Search for the cell housing the specified text and yield its [X, Y] center coordinate. 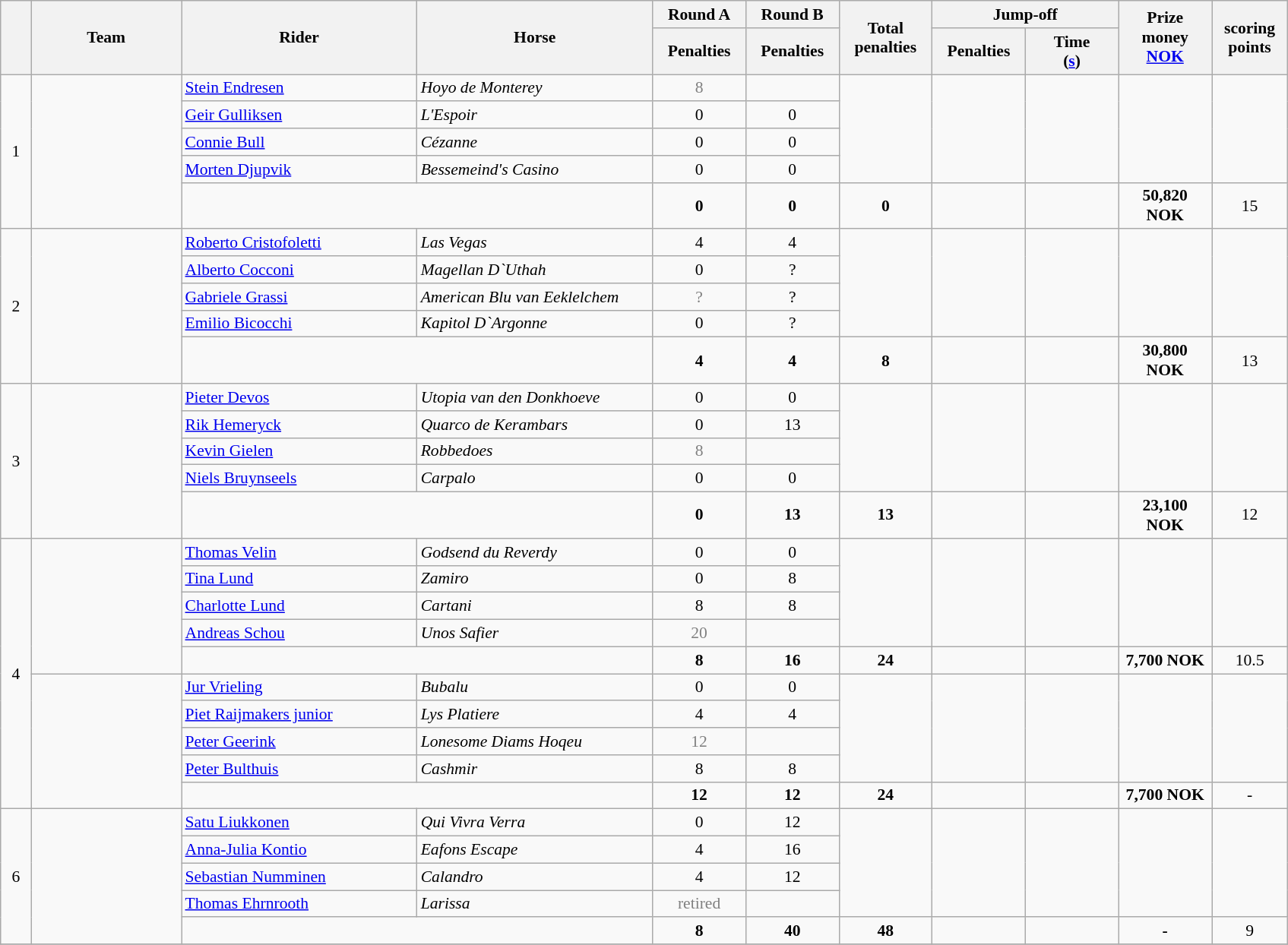
Kapitol D`Argonne [535, 324]
Lys Platiere [535, 715]
Quarco de Kerambars [535, 425]
Eafons Escape [535, 850]
Round B [792, 14]
L'Espoir [535, 115]
1 [16, 152]
Round A [699, 14]
Geir Gulliksen [299, 115]
2 [16, 307]
50,820 NOK [1166, 205]
Team [106, 38]
Piet Raijmakers junior [299, 715]
Larissa [535, 904]
Magellan D`Uthah [535, 270]
Satu Liukkonen [299, 823]
Anna-Julia Kontio [299, 850]
Cézanne [535, 142]
Niels Bruynseels [299, 479]
Robbedoes [535, 451]
Thomas Ehrnrooth [299, 904]
scoringpoints [1249, 38]
23,100 NOK [1166, 515]
Andreas Schou [299, 634]
Utopia van den Donkhoeve [535, 397]
Stein Endresen [299, 88]
Sebastian Numminen [299, 877]
Morten Djupvik [299, 169]
Qui Vivra Verra [535, 823]
Rider [299, 38]
Charlotte Lund [299, 606]
Prize moneyNOK [1166, 38]
15 [1249, 205]
Zamiro [535, 579]
Tina Lund [299, 579]
retired [699, 904]
Emilio Bicocchi [299, 324]
Rik Hemeryck [299, 425]
Time(s) [1071, 52]
Gabriele Grassi [299, 297]
9 [1249, 931]
Peter Bulthuis [299, 769]
Las Vegas [535, 243]
Alberto Cocconi [299, 270]
Bubalu [535, 687]
3 [16, 461]
Roberto Cristofoletti [299, 243]
Pieter Devos [299, 397]
Connie Bull [299, 142]
30,800 NOK [1166, 360]
American Blu van Eeklelchem [535, 297]
48 [886, 931]
Hoyo de Monterey [535, 88]
Cartani [535, 606]
40 [792, 931]
Peter Geerink [299, 741]
Horse [535, 38]
Carpalo [535, 479]
Godsend du Reverdy [535, 552]
Calandro [535, 877]
Lonesome Diams Hoqeu [535, 741]
Thomas Velin [299, 552]
6 [16, 877]
Bessemeind's Casino [535, 169]
Kevin Gielen [299, 451]
Cashmir [535, 769]
10.5 [1249, 660]
Jump-off [1026, 14]
Jur Vrieling [299, 687]
20 [699, 634]
Unos Safier [535, 634]
Total penalties [886, 38]
